Capture the cell that displays the provided text and extract its (X, Y) central coordinate. 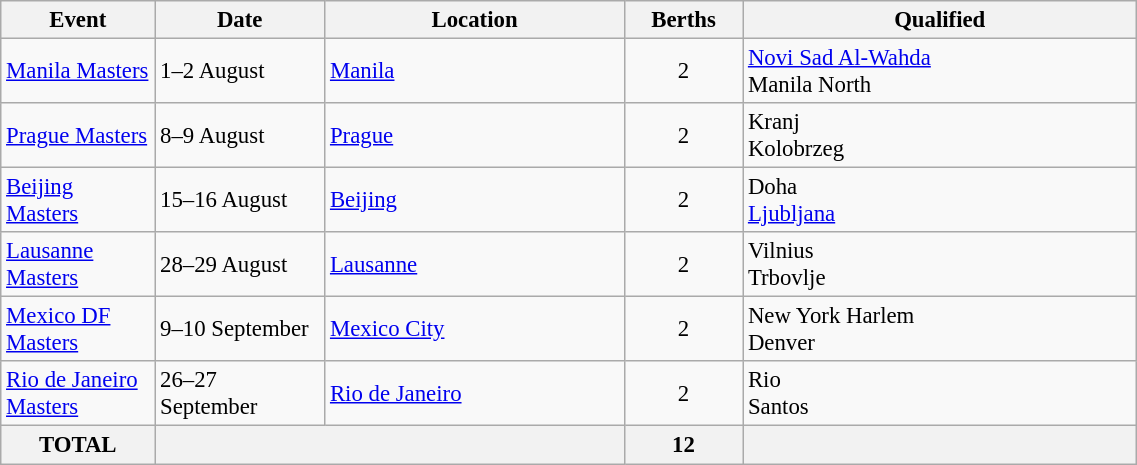
Rio de Janeiro (475, 394)
8–9 August (240, 136)
Prague (475, 136)
Lausanne Masters (78, 264)
Date (240, 20)
1–2 August (240, 72)
Event (78, 20)
Berths (683, 20)
Mexico DF Masters (78, 330)
Doha Ljubljana (940, 200)
Manila Masters (78, 72)
Qualified (940, 20)
Location (475, 20)
Rio Santos (940, 394)
Vilnius Trbovlje (940, 264)
15–16 August (240, 200)
9–10 September (240, 330)
Lausanne (475, 264)
Novi Sad Al-Wahda Manila North (940, 72)
12 (683, 445)
28–29 August (240, 264)
New York Harlem Denver (940, 330)
Manila (475, 72)
Prague Masters (78, 136)
Kranj Kolobrzeg (940, 136)
Rio de Janeiro Masters (78, 394)
26–27 September (240, 394)
Mexico City (475, 330)
Beijing (475, 200)
TOTAL (78, 445)
Beijing Masters (78, 200)
